Find where the given text appears and provide that cell's center as (X, Y) coordinate. 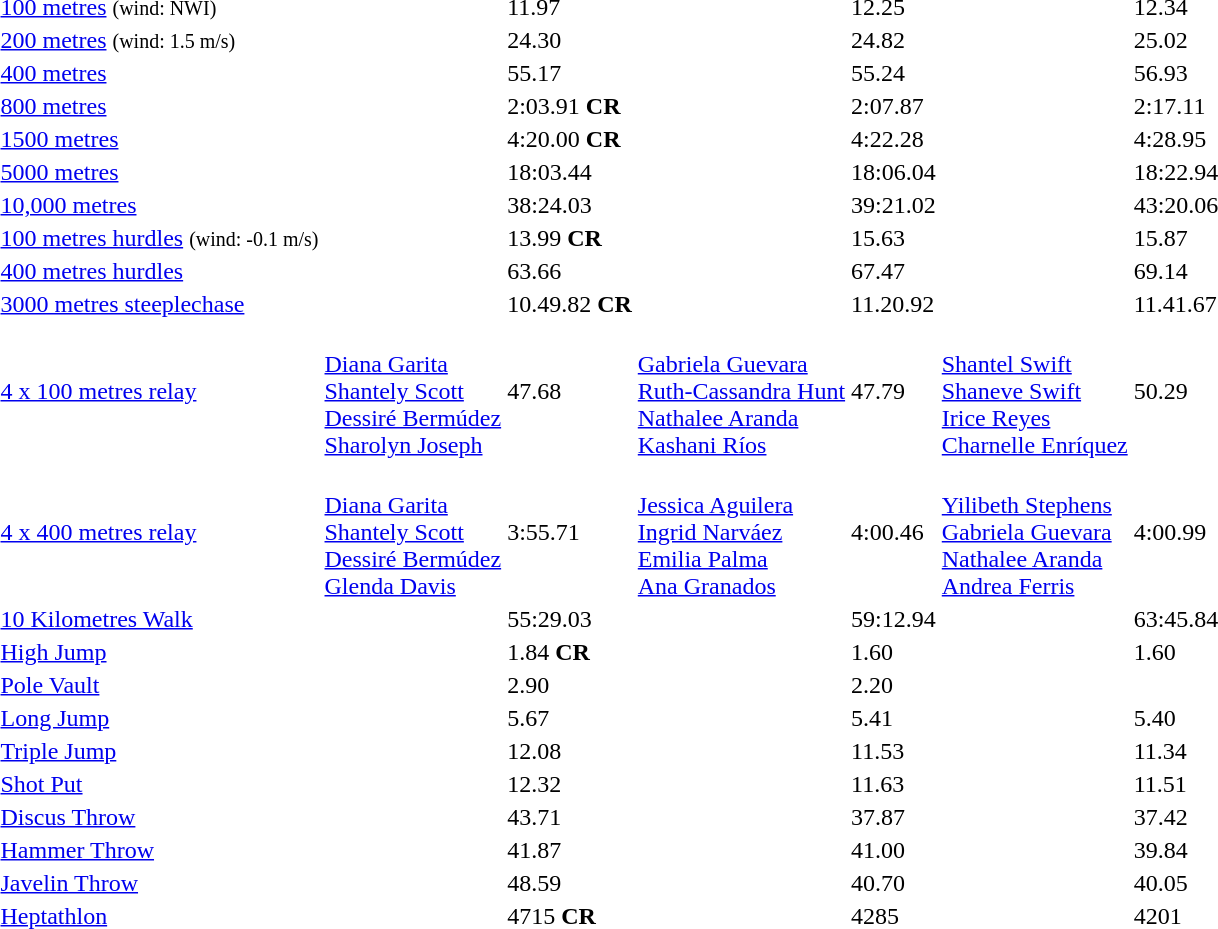
37.87 (894, 817)
18:06.04 (894, 172)
47.79 (894, 391)
38:24.03 (570, 205)
Jessica Aguilera Ingrid Narváez Emilia Palma Ana Granados (741, 532)
11.20.92 (894, 304)
18:03.44 (570, 172)
24.30 (570, 40)
67.47 (894, 271)
2.90 (570, 685)
Diana Garita Shantely Scott Dessiré Bermúdez Sharolyn Joseph (413, 391)
Diana Garita Shantely Scott Dessiré Bermúdez Glenda Davis (413, 532)
24.82 (894, 40)
63.66 (570, 271)
13.99 CR (570, 238)
43.71 (570, 817)
1.84 CR (570, 652)
12.08 (570, 751)
4:00.46 (894, 532)
Yilibeth Stephens Gabriela Guevara Nathalee Aranda Andrea Ferris (1034, 532)
47.68 (570, 391)
48.59 (570, 883)
55.24 (894, 73)
10.49.82 CR (570, 304)
40.70 (894, 883)
Gabriela Guevara Ruth-Cassandra Hunt Nathalee Aranda Kashani Ríos (741, 391)
41.00 (894, 850)
5.41 (894, 718)
1.60 (894, 652)
2:07.87 (894, 106)
4:22.28 (894, 139)
3:55.71 (570, 532)
11.53 (894, 751)
4:20.00 CR (570, 139)
2:03.91 CR (570, 106)
2.20 (894, 685)
12.32 (570, 784)
39:21.02 (894, 205)
Shantel Swift Shaneve Swift Irice Reyes Charnelle Enríquez (1034, 391)
55:29.03 (570, 619)
55.17 (570, 73)
59:12.94 (894, 619)
15.63 (894, 238)
5.67 (570, 718)
41.87 (570, 850)
11.63 (894, 784)
